For the text-containing cell, return its midpoint in [x, y] coordinate format. 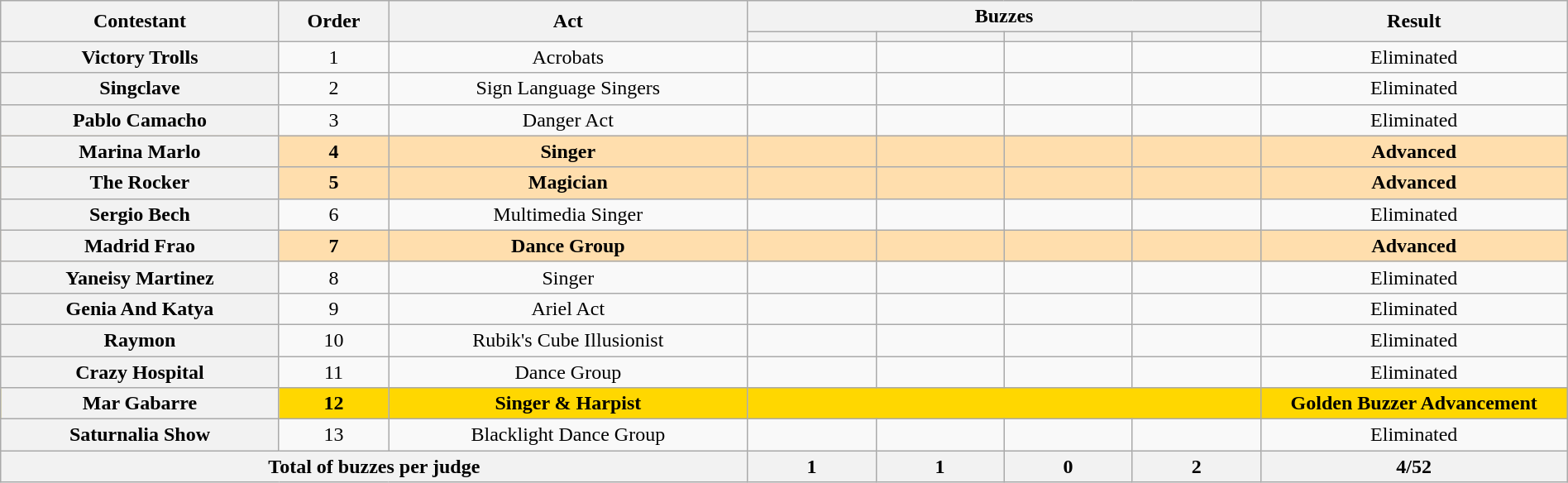
Yaneisy Martinez [140, 277]
13 [334, 435]
9 [334, 308]
Contestant [140, 22]
12 [334, 404]
Singer & Harpist [568, 404]
Result [1414, 22]
Acrobats [568, 57]
4/52 [1414, 466]
Buzzes [1004, 17]
Order [334, 22]
Blacklight Dance Group [568, 435]
3 [334, 120]
Saturnalia Show [140, 435]
Sergio Bech [140, 214]
Genia And Katya [140, 308]
Mar Gabarre [140, 404]
Ariel Act [568, 308]
8 [334, 277]
0 [1068, 466]
Marina Marlo [140, 151]
Sign Language Singers [568, 88]
Danger Act [568, 120]
5 [334, 183]
6 [334, 214]
Act [568, 22]
Multimedia Singer [568, 214]
Singclave [140, 88]
Raymon [140, 340]
Crazy Hospital [140, 371]
11 [334, 371]
10 [334, 340]
The Rocker [140, 183]
Madrid Frao [140, 246]
4 [334, 151]
Golden Buzzer Advancement [1414, 404]
Total of buzzes per judge [374, 466]
Magician [568, 183]
Pablo Camacho [140, 120]
Victory Trolls [140, 57]
7 [334, 246]
Rubik's Cube Illusionist [568, 340]
